Return the [X, Y] coordinate for the center point of the cell that contains the specified text.  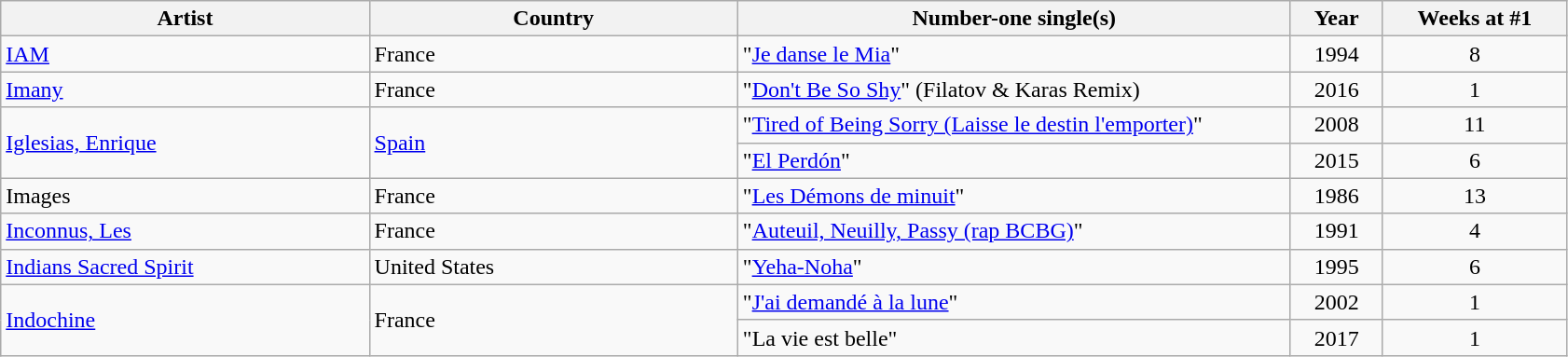
Indians Sacred Spirit [185, 267]
Country [554, 19]
11 [1475, 125]
"Don't Be So Shy" (Filatov & Karas Remix) [1014, 89]
Iglesias, Enrique [185, 143]
2002 [1337, 302]
"Yeha-Noha" [1014, 267]
Year [1337, 19]
2017 [1337, 337]
Weeks at #1 [1475, 19]
"Tired of Being Sorry (Laisse le destin l'emporter)" [1014, 125]
"Les Démons de minuit" [1014, 196]
4 [1475, 231]
Number-one single(s) [1014, 19]
"Auteuil, Neuilly, Passy (rap BCBG)" [1014, 231]
United States [554, 267]
2008 [1337, 125]
1991 [1337, 231]
"J'ai demandé à la lune" [1014, 302]
13 [1475, 196]
IAM [185, 54]
Inconnus, Les [185, 231]
1986 [1337, 196]
2015 [1337, 160]
"La vie est belle" [1014, 337]
"Je danse le Mia" [1014, 54]
2016 [1337, 89]
1994 [1337, 54]
"El Perdón" [1014, 160]
Imany [185, 89]
Indochine [185, 320]
Images [185, 196]
Artist [185, 19]
1995 [1337, 267]
8 [1475, 54]
Spain [554, 143]
